Return the [x, y] coordinate for the center point of the cell that contains the specified text.  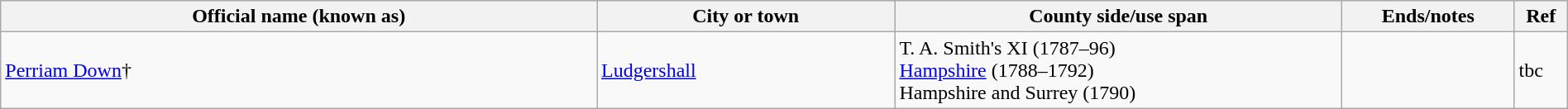
County side/use span [1118, 17]
City or town [746, 17]
Perriam Down† [299, 70]
Ends/notes [1427, 17]
Official name (known as) [299, 17]
tbc [1541, 70]
Ludgershall [746, 70]
T. A. Smith's XI (1787–96)Hampshire (1788–1792)Hampshire and Surrey (1790) [1118, 70]
Ref [1541, 17]
